Capture the cell that displays the provided text and extract its [X, Y] central coordinate. 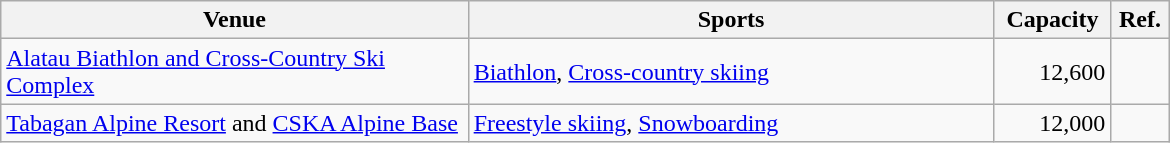
Tabagan Alpine Resort and CSKA Alpine Base [234, 123]
12,000 [1052, 123]
Venue [234, 20]
Sports [731, 20]
Alatau Biathlon and Cross-Country Ski Complex [234, 72]
Capacity [1052, 20]
Freestyle skiing, Snowboarding [731, 123]
Biathlon, Cross-country skiing [731, 72]
Ref. [1140, 20]
12,600 [1052, 72]
